Provide the [X, Y] coordinate of the cell's center where the given text is located.  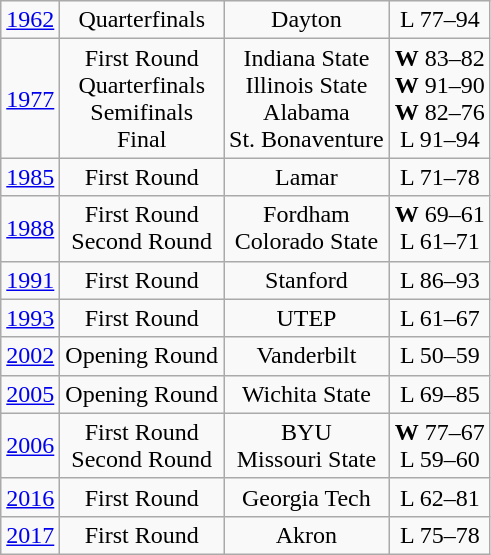
1993 [30, 318]
Lamar [307, 177]
Indiana StateIllinois StateAlabamaSt. Bonaventure [307, 98]
1985 [30, 177]
2002 [30, 356]
L 75–78 [440, 535]
2006 [30, 446]
Dayton [307, 20]
L 71–78 [440, 177]
First RoundQuarterfinalsSemifinalsFinal [142, 98]
W 69–61L 61–71 [440, 228]
BYUMissouri State [307, 446]
2016 [30, 497]
UTEP [307, 318]
FordhamColorado State [307, 228]
W 83–82W 91–90W 82–76L 91–94 [440, 98]
Georgia Tech [307, 497]
1962 [30, 20]
Akron [307, 535]
2017 [30, 535]
1991 [30, 280]
L 50–59 [440, 356]
1988 [30, 228]
L 62–81 [440, 497]
1977 [30, 98]
Wichita State [307, 394]
L 61–67 [440, 318]
L 69–85 [440, 394]
Stanford [307, 280]
2005 [30, 394]
Vanderbilt [307, 356]
Quarterfinals [142, 20]
L 77–94 [440, 20]
W 77–67L 59–60 [440, 446]
L 86–93 [440, 280]
